Extract the (x, y) coordinate from the center of the cell holding the provided text.  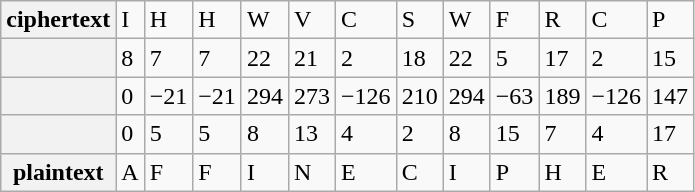
273 (312, 96)
21 (312, 58)
147 (670, 96)
ciphertext (58, 20)
189 (562, 96)
−63 (514, 96)
18 (420, 58)
S (420, 20)
V (312, 20)
A (130, 172)
N (312, 172)
plaintext (58, 172)
13 (312, 134)
210 (420, 96)
